Scan for the cell matching the given text and deliver its (X, Y) coordinate at center. 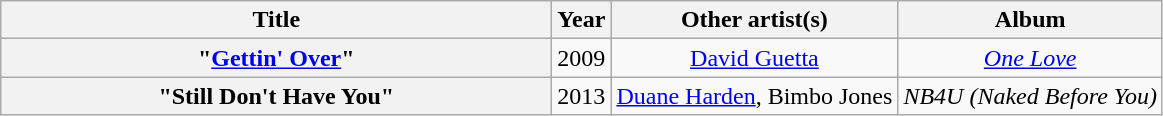
Duane Harden, Bimbo Jones (754, 96)
Album (1030, 20)
2013 (582, 96)
Other artist(s) (754, 20)
David Guetta (754, 58)
Title (276, 20)
One Love (1030, 58)
NB4U (Naked Before You) (1030, 96)
2009 (582, 58)
"Gettin' Over" (276, 58)
Year (582, 20)
"Still Don't Have You" (276, 96)
